Pinpoint the cell where the given text exists, returning its (x, y) midpoint coordinate. 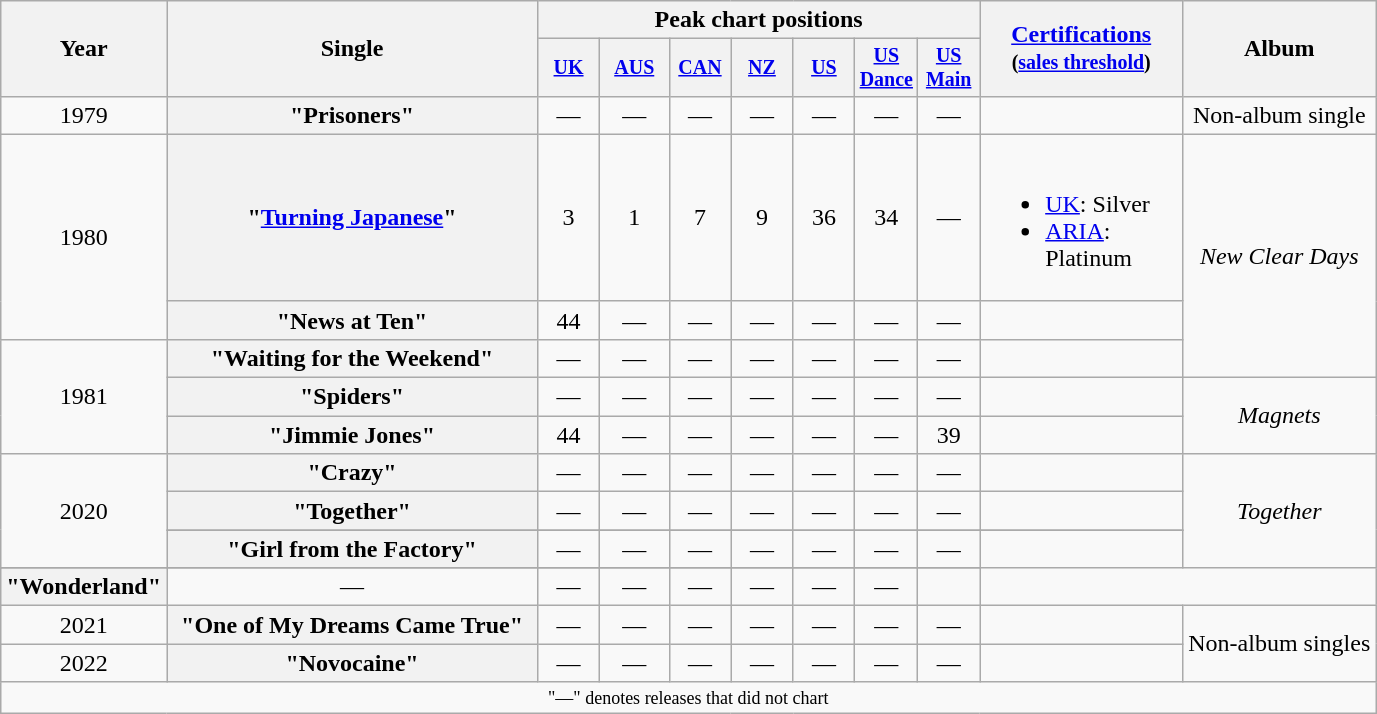
1 (634, 218)
Together (1280, 511)
Magnets (1280, 416)
"Prisoners" (352, 115)
"News at Ten" (352, 320)
US Dance (886, 68)
"Novocaine" (352, 663)
1979 (84, 115)
AUS (634, 68)
2021 (84, 625)
"Girl from the Factory" (352, 549)
1980 (84, 236)
7 (700, 218)
NZ (762, 68)
Peak chart positions (759, 20)
2020 (84, 511)
"Waiting for the Weekend" (352, 358)
39 (949, 435)
"—" denotes releases that did not chart (688, 698)
"Spiders" (352, 397)
"Wonderland" (84, 587)
Album (1280, 49)
"Turning Japanese" (352, 218)
"Crazy" (352, 473)
UK: SilverARIA: Platinum (1082, 218)
CAN (700, 68)
3 (569, 218)
2022 (84, 663)
UK (569, 68)
New Clear Days (1280, 256)
Certifications(sales threshold) (1082, 49)
Year (84, 49)
36 (824, 218)
"Jimmie Jones" (352, 435)
Single (352, 49)
34 (886, 218)
1981 (84, 396)
9 (762, 218)
Non-album single (1280, 115)
"One of My Dreams Came True" (352, 625)
"Together" (352, 511)
US (824, 68)
Non-album singles (1280, 644)
US Main (949, 68)
